Return (X, Y) of the center of cell containing provided text 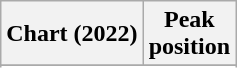
Peakposition (189, 34)
Chart (2022) (72, 34)
